Provide the (x, y) coordinate of the cell's center where the given text is located.  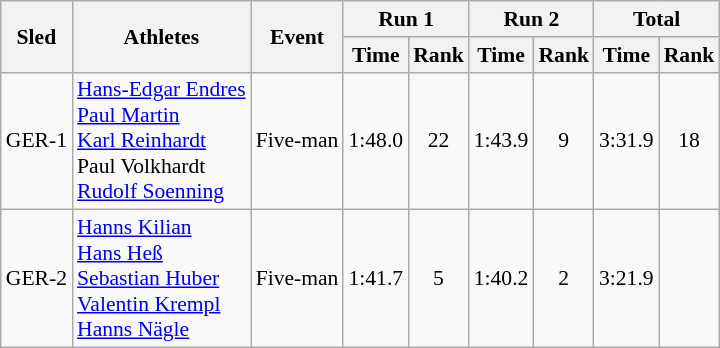
Hans-Edgar EndresPaul MartinKarl ReinhardtPaul Volkhardt Rudolf Soenning (162, 141)
1:41.7 (376, 279)
5 (438, 279)
GER-2 (36, 279)
Run 2 (532, 19)
Run 1 (406, 19)
1:43.9 (502, 141)
22 (438, 141)
1:40.2 (502, 279)
2 (564, 279)
9 (564, 141)
Event (298, 36)
Hanns KilianHans HeßSebastian HuberValentin KremplHanns Nägle (162, 279)
Sled (36, 36)
1:48.0 (376, 141)
Total (656, 19)
3:31.9 (626, 141)
Athletes (162, 36)
18 (690, 141)
3:21.9 (626, 279)
GER-1 (36, 141)
